Identify which cell holds the provided text, then report its (x, y) central coordinate. 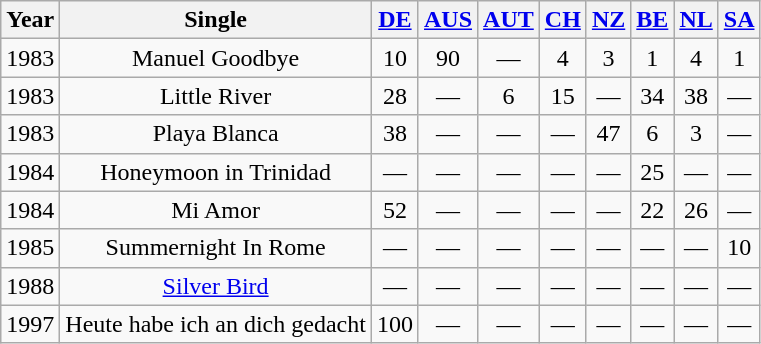
AUS (448, 20)
100 (394, 324)
25 (652, 172)
AUT (509, 20)
1988 (30, 286)
90 (448, 58)
SA (739, 20)
Silver Bird (216, 286)
Honeymoon in Trinidad (216, 172)
22 (652, 210)
15 (562, 96)
Summernight In Rome (216, 248)
Year (30, 20)
NZ (608, 20)
Playa Blanca (216, 134)
NL (696, 20)
34 (652, 96)
52 (394, 210)
CH (562, 20)
26 (696, 210)
47 (608, 134)
Mi Amor (216, 210)
BE (652, 20)
1985 (30, 248)
1997 (30, 324)
Heute habe ich an dich gedacht (216, 324)
28 (394, 96)
Manuel Goodbye (216, 58)
Single (216, 20)
Little River (216, 96)
DE (394, 20)
